Scan for the cell matching the given text and deliver its [X, Y] coordinate at center. 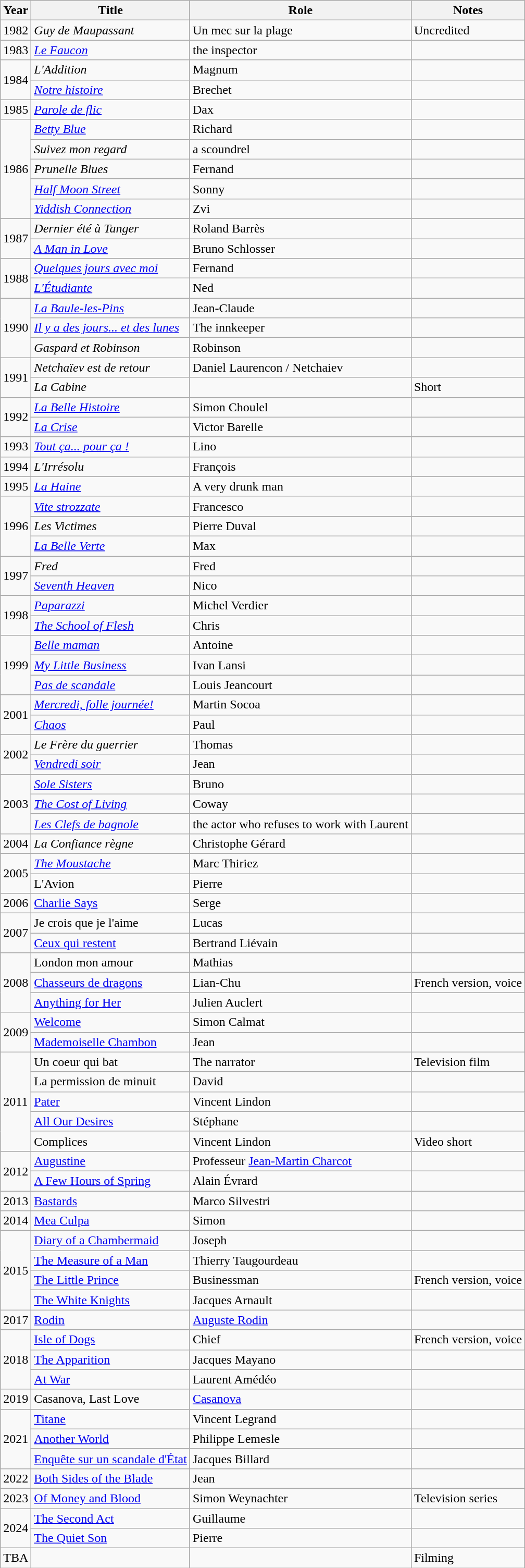
Professeur Jean-Martin Charcot [300, 1161]
Video short [468, 1141]
Le Faucon [110, 50]
Magnum [300, 70]
2002 [16, 754]
Tout ça... pour ça ! [110, 447]
1984 [16, 80]
Pater [110, 1101]
Auguste Rodin [300, 1320]
Parole de flic [110, 109]
The Cost of Living [110, 804]
Le Frère du guerrier [110, 744]
Louis Jeancourt [300, 685]
a scoundrel [300, 149]
Christophe Gérard [300, 843]
Prunelle Blues [110, 169]
Max [300, 546]
The Measure of a Man [110, 1260]
L'Addition [110, 70]
Chief [300, 1340]
Guy de Maupassant [110, 30]
Martin Socoa [300, 705]
Paparazzi [110, 606]
François [300, 467]
Mea Culpa [110, 1221]
The Second Act [110, 1518]
Uncredited [468, 30]
Lino [300, 447]
Bastards [110, 1200]
Philippe Lemesle [300, 1439]
Mathias [300, 963]
Un coeur qui bat [110, 1062]
L'Étudiante [110, 288]
Year [16, 10]
Television series [468, 1498]
Julien Auclert [300, 1002]
Un mec sur la plage [300, 30]
the inspector [300, 50]
Richard [300, 129]
La Confiance règne [110, 843]
Jacques Mayano [300, 1359]
2009 [16, 1032]
1999 [16, 665]
Television film [468, 1062]
Chasseurs de dragons [110, 983]
Another World [110, 1439]
2004 [16, 843]
La Crise [110, 427]
Mercredi, folle journée! [110, 705]
Les Clefs de bagnole [110, 824]
Short [468, 387]
Lucas [300, 923]
Titane [110, 1419]
Simon [300, 1221]
2013 [16, 1200]
Victor Barelle [300, 427]
Nico [300, 586]
1990 [16, 328]
All Our Desires [110, 1121]
Vendredi soir [110, 764]
Gaspard et Robinson [110, 348]
2011 [16, 1101]
1983 [16, 50]
Seventh Heaven [110, 586]
Simon Choulel [300, 407]
Dax [300, 109]
Half Moon Street [110, 189]
Businessman [300, 1280]
2014 [16, 1221]
2007 [16, 933]
TBA [16, 1558]
Paul [300, 725]
La Baule-les-Pins [110, 308]
the actor who refuses to work with Laurent [300, 824]
Les Victimes [110, 526]
Dernier été à Tanger [110, 228]
Thomas [300, 744]
London mon amour [110, 963]
Bruno [300, 784]
Both Sides of the Blade [110, 1478]
1997 [16, 575]
Yiddish Connection [110, 209]
2003 [16, 804]
Joseph [300, 1241]
Zvi [300, 209]
2001 [16, 715]
Sonny [300, 189]
The Quiet Son [110, 1538]
1985 [16, 109]
Notre histoire [110, 90]
1991 [16, 377]
The White Knights [110, 1300]
2023 [16, 1498]
Bertrand Liévain [300, 943]
Of Money and Blood [110, 1498]
A Few Hours of Spring [110, 1181]
Complices [110, 1141]
Welcome [110, 1022]
Guillaume [300, 1518]
A Man in Love [110, 249]
Simon Calmat [300, 1022]
Role [300, 10]
1993 [16, 447]
Robinson [300, 348]
Marco Silvestri [300, 1200]
Quelques jours avec moi [110, 268]
Notes [468, 10]
At War [110, 1379]
Sole Sisters [110, 784]
Jacques Billard [300, 1459]
La Belle Verte [110, 546]
David [300, 1082]
Serge [300, 903]
2017 [16, 1320]
Antoine [300, 645]
Stéphane [300, 1121]
1996 [16, 526]
The Moustache [110, 863]
Ivan Lansi [300, 665]
Rodin [110, 1320]
Vite strozzate [110, 506]
Casanova [300, 1399]
L'Irrésolu [110, 467]
Suivez mon regard [110, 149]
1995 [16, 486]
2015 [16, 1270]
Coway [300, 804]
Lian-Chu [300, 983]
Netchaïev est de retour [110, 367]
Daniel Laurencon / Netchaiev [300, 367]
Isle of Dogs [110, 1340]
Ceux qui restent [110, 943]
Enquête sur un scandale d'État [110, 1459]
2019 [16, 1399]
2006 [16, 903]
La Cabine [110, 387]
Alain Évrard [300, 1181]
2024 [16, 1528]
Mademoiselle Chambon [110, 1042]
Pas de scandale [110, 685]
Vincent Legrand [300, 1419]
Ned [300, 288]
Betty Blue [110, 129]
1987 [16, 238]
1994 [16, 467]
Marc Thiriez [300, 863]
The Little Prince [110, 1280]
My Little Business [110, 665]
Augustine [110, 1161]
Michel Verdier [300, 606]
Francesco [300, 506]
Chris [300, 626]
Je crois que je l'aime [110, 923]
Charlie Says [110, 903]
Diary of a Chambermaid [110, 1241]
2012 [16, 1171]
L'Avion [110, 884]
La Haine [110, 486]
2022 [16, 1478]
La permission de minuit [110, 1082]
Casanova, Last Love [110, 1399]
Bruno Schlosser [300, 249]
Belle maman [110, 645]
The narrator [300, 1062]
2008 [16, 983]
1992 [16, 417]
Il y a des jours... et des lunes [110, 328]
Thierry Taugourdeau [300, 1260]
The School of Flesh [110, 626]
Roland Barrès [300, 228]
Brechet [300, 90]
Jean-Claude [300, 308]
Laurent Amédéo [300, 1379]
1998 [16, 616]
La Belle Histoire [110, 407]
The Apparition [110, 1359]
Filming [468, 1558]
Anything for Her [110, 1002]
2005 [16, 873]
Pierre Duval [300, 526]
1986 [16, 169]
The innkeeper [300, 328]
Simon Weynachter [300, 1498]
2021 [16, 1439]
1988 [16, 278]
A very drunk man [300, 486]
Title [110, 10]
2018 [16, 1359]
1982 [16, 30]
Chaos [110, 725]
Jacques Arnault [300, 1300]
